Identify which cell holds the provided text, then report its (x, y) central coordinate. 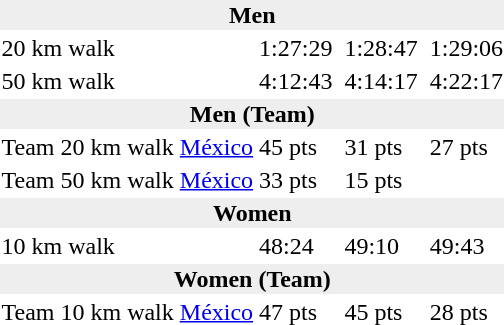
Team 20 km walk (88, 147)
1:29:06 (466, 48)
10 km walk (88, 246)
4:22:17 (466, 81)
1:28:47 (381, 48)
48:24 (296, 246)
49:43 (466, 246)
33 pts (296, 180)
4:12:43 (296, 81)
4:14:17 (381, 81)
15 pts (381, 180)
1:27:29 (296, 48)
50 km walk (88, 81)
27 pts (466, 147)
Team 50 km walk (88, 180)
45 pts (296, 147)
20 km walk (88, 48)
31 pts (381, 147)
49:10 (381, 246)
